Return [X, Y] of the center of cell containing provided text 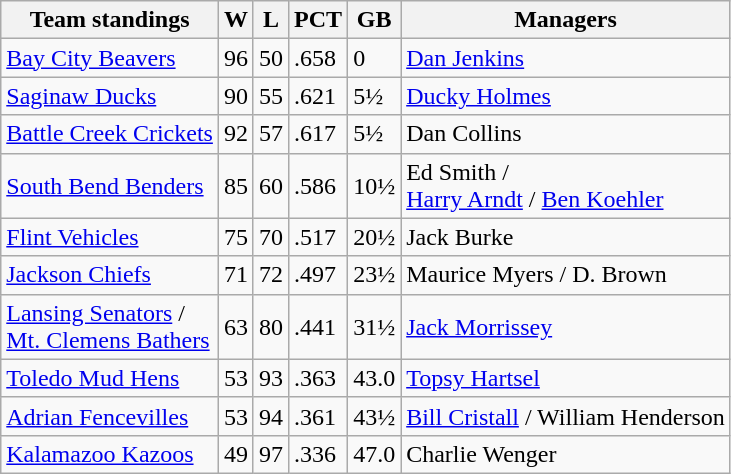
70 [270, 237]
.617 [318, 134]
Charlie Wenger [566, 454]
GB [374, 20]
Team standings [110, 20]
.363 [318, 378]
Managers [566, 20]
94 [270, 416]
90 [236, 96]
Jack Morrissey [566, 326]
Kalamazoo Kazoos [110, 454]
W [236, 20]
50 [270, 58]
20½ [374, 237]
.517 [318, 237]
L [270, 20]
Bill Cristall / William Henderson [566, 416]
Saginaw Ducks [110, 96]
43.0 [374, 378]
31½ [374, 326]
71 [236, 275]
75 [236, 237]
47.0 [374, 454]
Toledo Mud Hens [110, 378]
South Bend Benders [110, 186]
57 [270, 134]
Flint Vehicles [110, 237]
93 [270, 378]
Bay City Beavers [110, 58]
Ed Smith / Harry Arndt / Ben Koehler [566, 186]
55 [270, 96]
Adrian Fencevilles [110, 416]
97 [270, 454]
.361 [318, 416]
.336 [318, 454]
Jack Burke [566, 237]
Dan Jenkins [566, 58]
63 [236, 326]
72 [270, 275]
Battle Creek Crickets [110, 134]
60 [270, 186]
.621 [318, 96]
49 [236, 454]
23½ [374, 275]
80 [270, 326]
Lansing Senators / Mt. Clemens Bathers [110, 326]
10½ [374, 186]
Maurice Myers / D. Brown [566, 275]
Jackson Chiefs [110, 275]
Dan Collins [566, 134]
.497 [318, 275]
.658 [318, 58]
85 [236, 186]
96 [236, 58]
Topsy Hartsel [566, 378]
43½ [374, 416]
Ducky Holmes [566, 96]
0 [374, 58]
.441 [318, 326]
.586 [318, 186]
92 [236, 134]
PCT [318, 20]
